Scan for the cell matching the given text and deliver its (X, Y) coordinate at center. 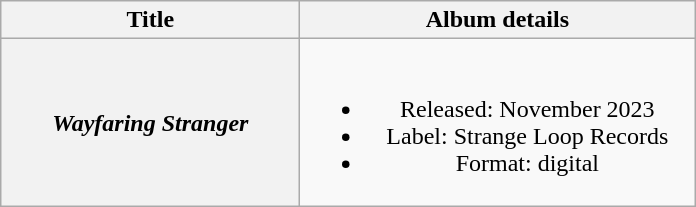
Wayfaring Stranger (150, 122)
Released: November 2023Label: Strange Loop RecordsFormat: digital (498, 122)
Album details (498, 20)
Title (150, 20)
